Extract the [x, y] coordinate from the center of the cell holding the provided text.  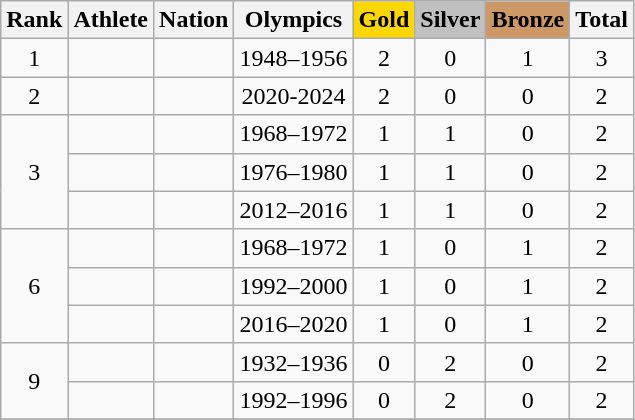
2012–2016 [294, 210]
Silver [450, 20]
Athlete [111, 20]
2016–2020 [294, 324]
Rank [34, 20]
1948–1956 [294, 58]
Total [602, 20]
1992–1996 [294, 400]
6 [34, 286]
2020-2024 [294, 96]
Gold [384, 20]
Olympics [294, 20]
1992–2000 [294, 286]
9 [34, 381]
Nation [194, 20]
1976–1980 [294, 172]
Bronze [528, 20]
1932–1936 [294, 362]
